Provide the (X, Y) coordinate of the cell's center where the given text is located.  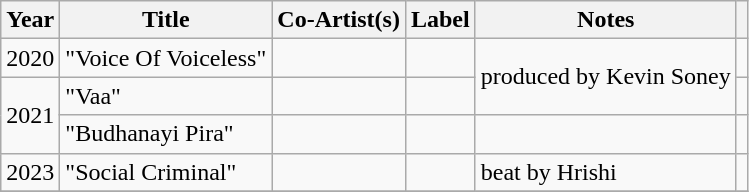
2021 (30, 115)
beat by Hrishi (606, 172)
2020 (30, 58)
Label (440, 20)
produced by Kevin Soney (606, 77)
"Social Criminal" (166, 172)
Notes (606, 20)
"Vaa" (166, 96)
Year (30, 20)
Title (166, 20)
Co-Artist(s) (339, 20)
"Voice Of Voiceless" (166, 58)
"Budhanayi Pira" (166, 134)
2023 (30, 172)
